Return the [X, Y] coordinate for the center point of the cell that contains the specified text.  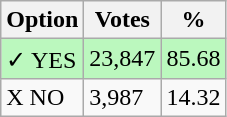
X NO [42, 97]
% [194, 20]
14.32 [194, 97]
Votes [122, 20]
✓ YES [42, 59]
Option [42, 20]
85.68 [194, 59]
3,987 [122, 97]
23,847 [122, 59]
